Determine the (x, y) coordinate at the center of the cell enclosing the given text.  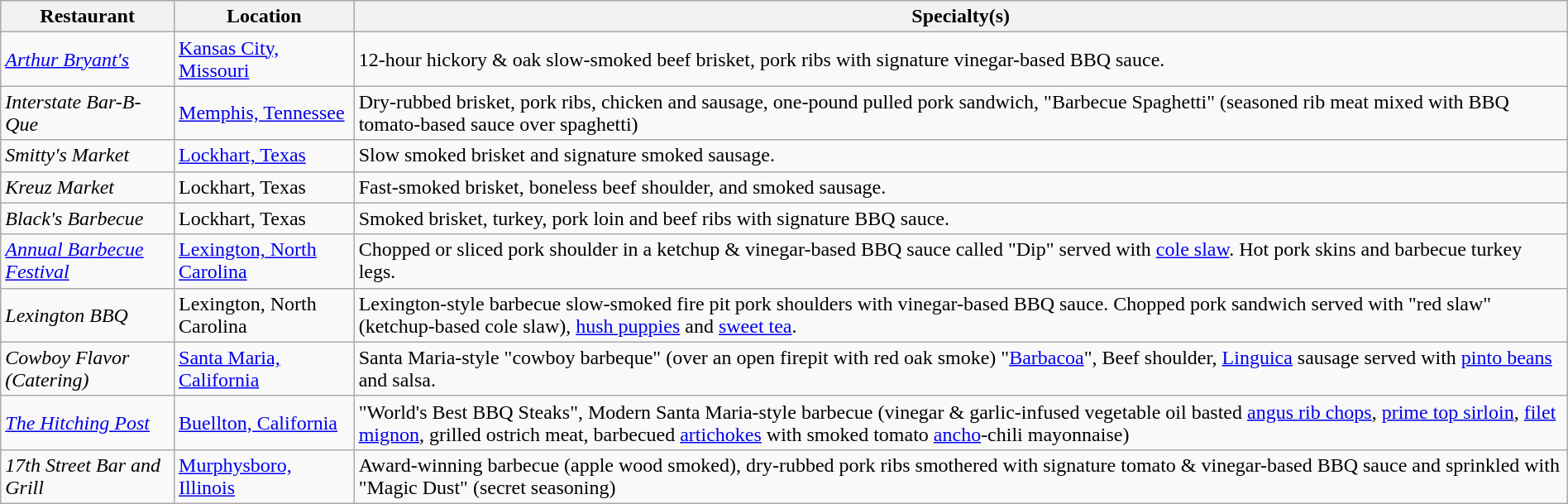
Chopped or sliced pork shoulder in a ketchup & vinegar-based BBQ sauce called "Dip" served with cole slaw. Hot pork skins and barbecue turkey legs. (961, 262)
Fast-smoked brisket, boneless beef shoulder, and smoked sausage. (961, 187)
Smitty's Market (88, 156)
The Hitching Post (88, 422)
Lexington BBQ (88, 314)
Murphysboro, Illinois (265, 477)
Black's Barbecue (88, 218)
Memphis, Tennessee (265, 113)
Location (265, 17)
Annual Barbecue Festival (88, 262)
Slow smoked brisket and signature smoked sausage. (961, 156)
Buellton, California (265, 422)
Specialty(s) (961, 17)
Interstate Bar-B-Que (88, 113)
12-hour hickory & oak slow-smoked beef brisket, pork ribs with signature vinegar-based BBQ sauce. (961, 60)
Arthur Bryant's (88, 60)
Kreuz Market (88, 187)
Smoked brisket, turkey, pork loin and beef ribs with signature BBQ sauce. (961, 218)
Santa Maria, California (265, 369)
Kansas City, Missouri (265, 60)
Restaurant (88, 17)
Cowboy Flavor (Catering) (88, 369)
17th Street Bar and Grill (88, 477)
